Provide the (x, y) coordinate of the cell's center where the given text is located.  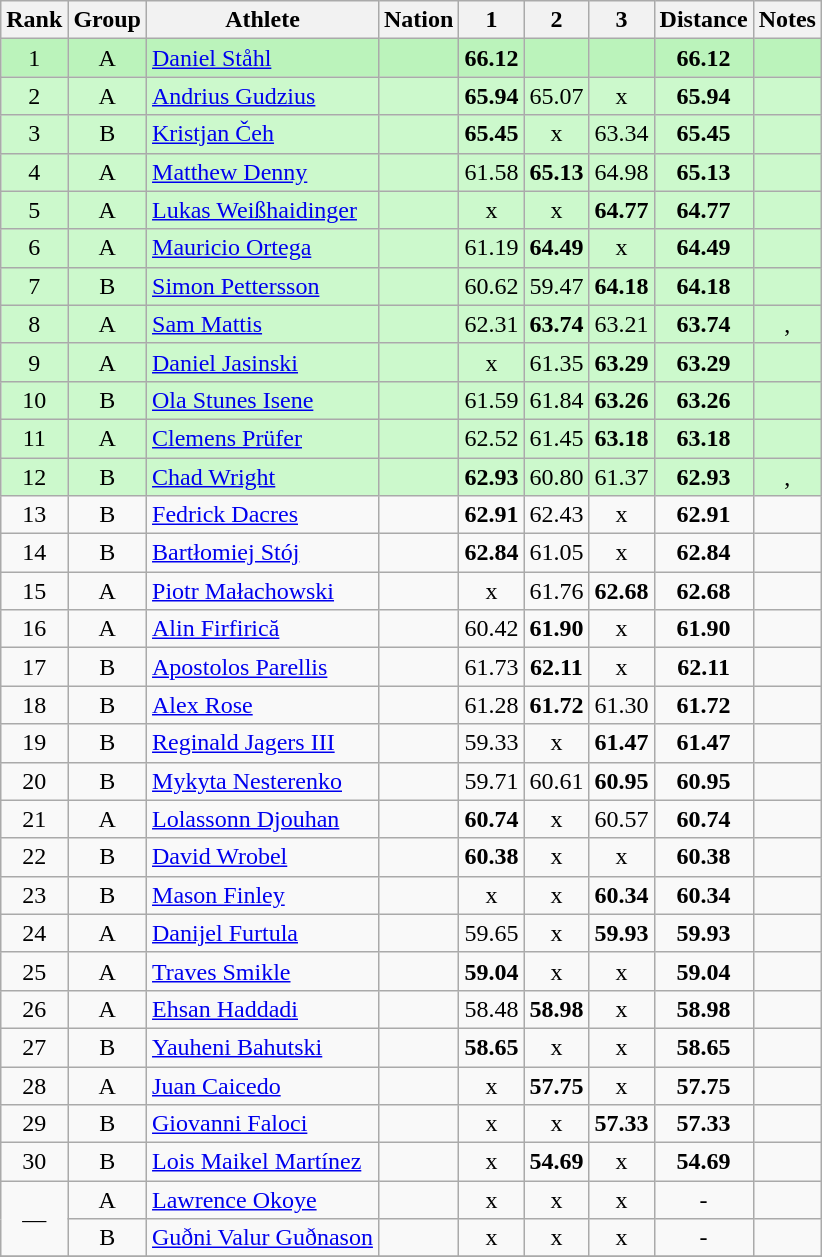
16 (34, 629)
Clemens Prüfer (263, 438)
62.31 (492, 324)
Alin Firfirică (263, 629)
Rank (34, 20)
7 (34, 286)
4 (34, 172)
65.07 (556, 96)
14 (34, 553)
61.58 (492, 172)
22 (34, 857)
5 (34, 210)
Alex Rose (263, 705)
Ola Stunes Isene (263, 400)
20 (34, 781)
24 (34, 933)
63.34 (622, 134)
61.59 (492, 400)
Kristjan Čeh (263, 134)
8 (34, 324)
Notes (787, 20)
Nation (418, 20)
62.52 (492, 438)
21 (34, 819)
59.71 (492, 781)
Sam Mattis (263, 324)
Chad Wright (263, 477)
Lukas Weißhaidinger (263, 210)
Mauricio Ortega (263, 248)
Daniel Ståhl (263, 58)
61.05 (556, 553)
61.73 (492, 667)
Reginald Jagers III (263, 743)
Piotr Małachowski (263, 591)
Juan Caicedo (263, 1085)
61.84 (556, 400)
Guðni Valur Guðnason (263, 1238)
59.33 (492, 743)
11 (34, 438)
59.47 (556, 286)
Mason Finley (263, 895)
12 (34, 477)
Group (108, 20)
17 (34, 667)
29 (34, 1124)
19 (34, 743)
David Wrobel (263, 857)
Andrius Gudzius (263, 96)
Traves Smikle (263, 971)
Giovanni Faloci (263, 1124)
Danijel Furtula (263, 933)
61.30 (622, 705)
63.21 (622, 324)
15 (34, 591)
Bartłomiej Stój (263, 553)
Simon Pettersson (263, 286)
23 (34, 895)
Fedrick Dacres (263, 515)
28 (34, 1085)
60.61 (556, 781)
25 (34, 971)
18 (34, 705)
60.42 (492, 629)
Lois Maikel Martínez (263, 1162)
Distance (704, 20)
Athlete (263, 20)
58.48 (492, 1009)
61.35 (556, 362)
13 (34, 515)
Ehsan Haddadi (263, 1009)
Daniel Jasinski (263, 362)
Mykyta Nesterenko (263, 781)
Lawrence Okoye (263, 1200)
9 (34, 362)
30 (34, 1162)
27 (34, 1047)
60.62 (492, 286)
60.57 (622, 819)
61.45 (556, 438)
Yauheni Bahutski (263, 1047)
61.28 (492, 705)
Matthew Denny (263, 172)
Apostolos Parellis (263, 667)
62.43 (556, 515)
— (34, 1219)
61.76 (556, 591)
59.65 (492, 933)
60.80 (556, 477)
Lolassonn Djouhan (263, 819)
61.37 (622, 477)
26 (34, 1009)
61.19 (492, 248)
6 (34, 248)
10 (34, 400)
64.98 (622, 172)
